From the cell containing the given text, extract its center point as [X, Y] coordinate. 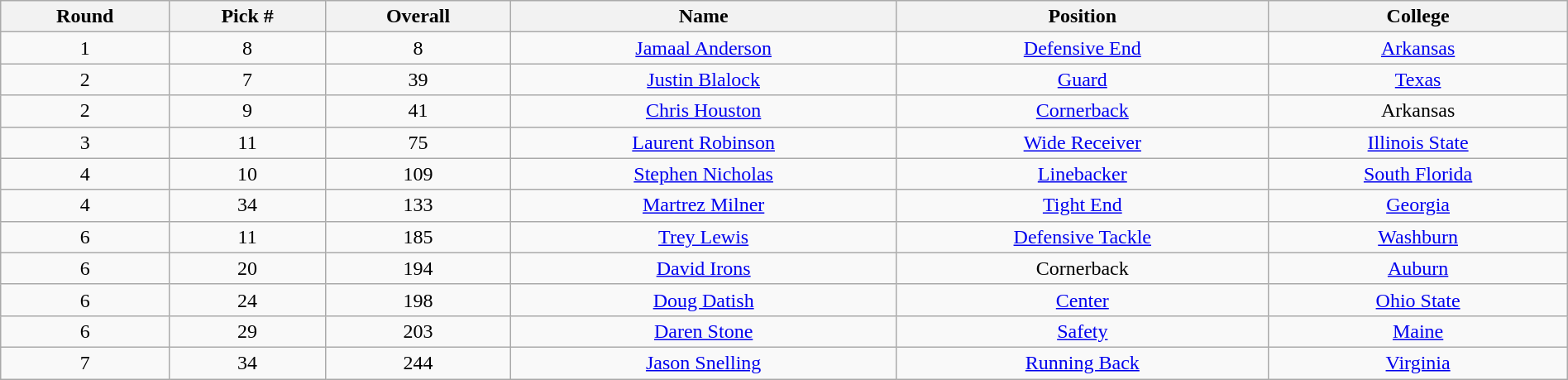
Defensive Tackle [1083, 237]
198 [418, 300]
Pick # [248, 17]
College [1417, 17]
Georgia [1417, 205]
Daren Stone [704, 331]
194 [418, 268]
Guard [1083, 79]
109 [418, 174]
Jamaal Anderson [704, 48]
Maine [1417, 331]
Tight End [1083, 205]
Overall [418, 17]
9 [248, 111]
Ohio State [1417, 300]
29 [248, 331]
David Irons [704, 268]
39 [418, 79]
41 [418, 111]
Jason Snelling [704, 363]
Laurent Robinson [704, 142]
Running Back [1083, 363]
10 [248, 174]
Wide Receiver [1083, 142]
203 [418, 331]
Doug Datish [704, 300]
Name [704, 17]
Linebacker [1083, 174]
185 [418, 237]
Safety [1083, 331]
South Florida [1417, 174]
24 [248, 300]
3 [85, 142]
Illinois State [1417, 142]
Chris Houston [704, 111]
Round [85, 17]
Trey Lewis [704, 237]
Texas [1417, 79]
1 [85, 48]
Washburn [1417, 237]
Center [1083, 300]
Defensive End [1083, 48]
133 [418, 205]
Martrez Milner [704, 205]
Auburn [1417, 268]
Stephen Nicholas [704, 174]
244 [418, 363]
20 [248, 268]
Position [1083, 17]
Virginia [1417, 363]
Justin Blalock [704, 79]
75 [418, 142]
